Provide the [x, y] coordinate of the cell's center where the given text is located.  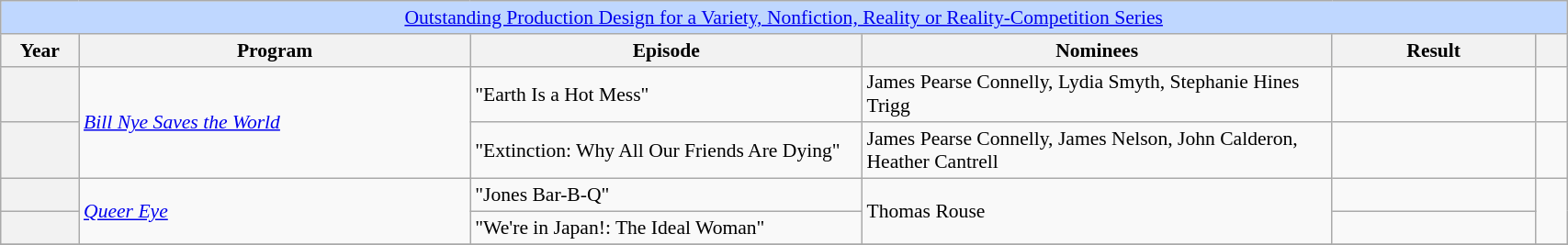
"Extinction: Why All Our Friends Are Dying" [666, 150]
"Earth Is a Hot Mess" [666, 94]
Result [1434, 50]
Outstanding Production Design for a Variety, Nonfiction, Reality or Reality-Competition Series [784, 17]
"We're in Japan!: The Ideal Woman" [666, 228]
James Pearse Connelly, Lydia Smyth, Stephanie Hines Trigg [1097, 94]
Queer Eye [275, 211]
Episode [666, 50]
Program [275, 50]
"Jones Bar-B-Q" [666, 195]
Bill Nye Saves the World [275, 122]
James Pearse Connelly, James Nelson, John Calderon, Heather Cantrell [1097, 150]
Year [40, 50]
Thomas Rouse [1097, 211]
Nominees [1097, 50]
